Return [x, y] of the center of cell containing provided text 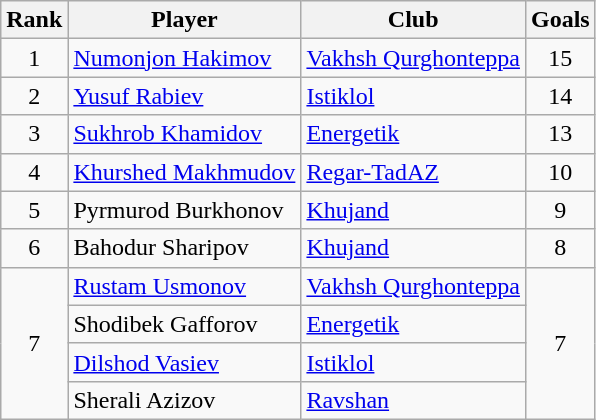
Pyrmurod Burkhonov [184, 210]
Player [184, 20]
Club [414, 20]
Sherali Azizov [184, 400]
14 [560, 96]
8 [560, 248]
Regar-TadAZ [414, 172]
Goals [560, 20]
Yusuf Rabiev [184, 96]
9 [560, 210]
4 [34, 172]
5 [34, 210]
Khurshed Makhmudov [184, 172]
Bahodur Sharipov [184, 248]
13 [560, 134]
6 [34, 248]
2 [34, 96]
Rank [34, 20]
3 [34, 134]
Dilshod Vasiev [184, 362]
Shodibek Gafforov [184, 324]
Sukhrob Khamidov [184, 134]
15 [560, 58]
1 [34, 58]
Numonjon Hakimov [184, 58]
Ravshan [414, 400]
Rustam Usmonov [184, 286]
10 [560, 172]
